Detect which cell encompasses the target text, then output its [X, Y] center coordinate. 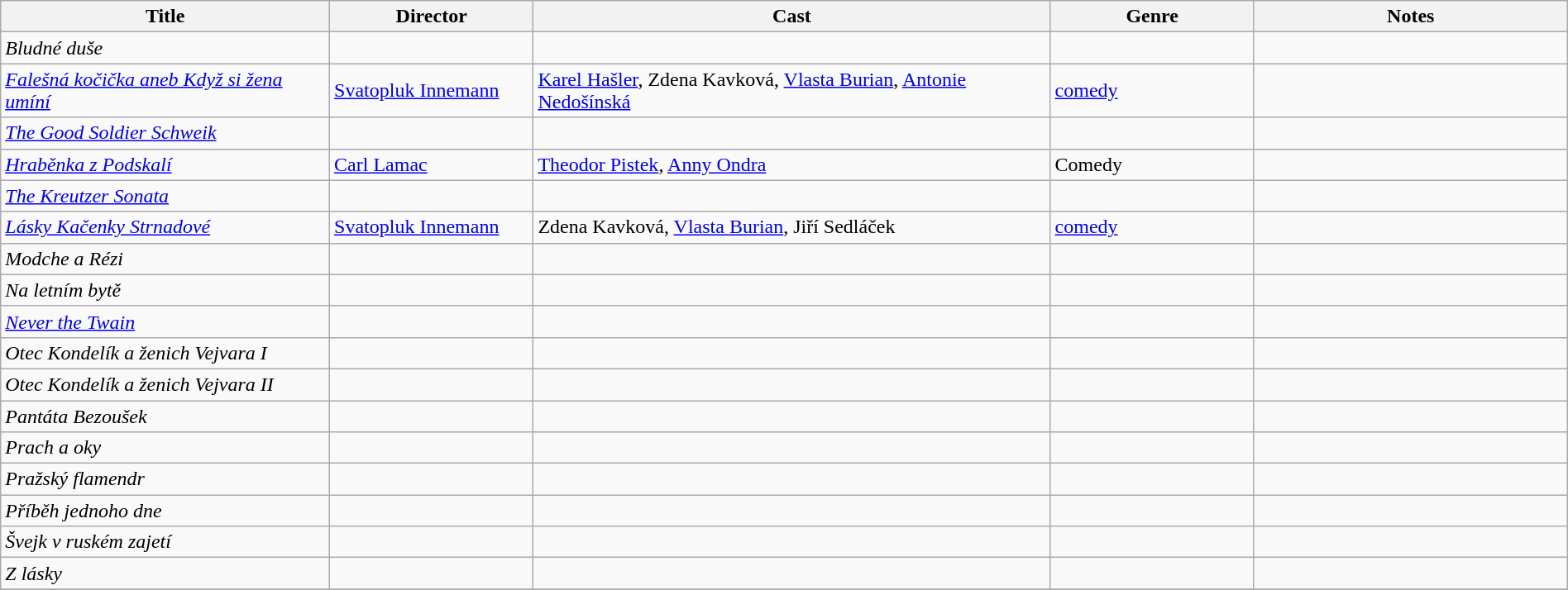
Pantáta Bezoušek [165, 416]
Theodor Pistek, Anny Ondra [792, 164]
Genre [1152, 17]
The Kreutzer Sonata [165, 196]
Otec Kondelík a ženich Vejvara I [165, 353]
Title [165, 17]
Zdena Kavková, Vlasta Burian, Jiří Sedláček [792, 227]
Bludné duše [165, 48]
Falešná kočička aneb Když si žena umíní [165, 91]
Prach a oky [165, 448]
Karel Hašler, Zdena Kavková, Vlasta Burian, Antonie Nedošínská [792, 91]
Na letním bytě [165, 290]
Švejk v ruském zajetí [165, 542]
Z lásky [165, 573]
Příběh jednoho dne [165, 511]
Notes [1411, 17]
Lásky Kačenky Strnadové [165, 227]
Never the Twain [165, 321]
Hraběnka z Podskalí [165, 164]
The Good Soldier Schweik [165, 133]
Cast [792, 17]
Carl Lamac [432, 164]
Pražský flamendr [165, 479]
Comedy [1152, 164]
Otec Kondelík a ženich Vejvara II [165, 384]
Director [432, 17]
Modche a Rézi [165, 259]
